Extract the (X, Y) coordinate from the center of the cell holding the provided text.  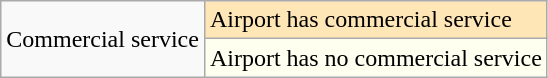
Commercial service (103, 39)
Airport has commercial service (376, 20)
Airport has no commercial service (376, 58)
